Return the [x, y] coordinate for the center point of the cell that contains the specified text.  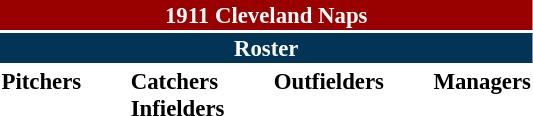
Roster [266, 48]
1911 Cleveland Naps [266, 15]
